Search for the cell housing the specified text and yield its [x, y] center coordinate. 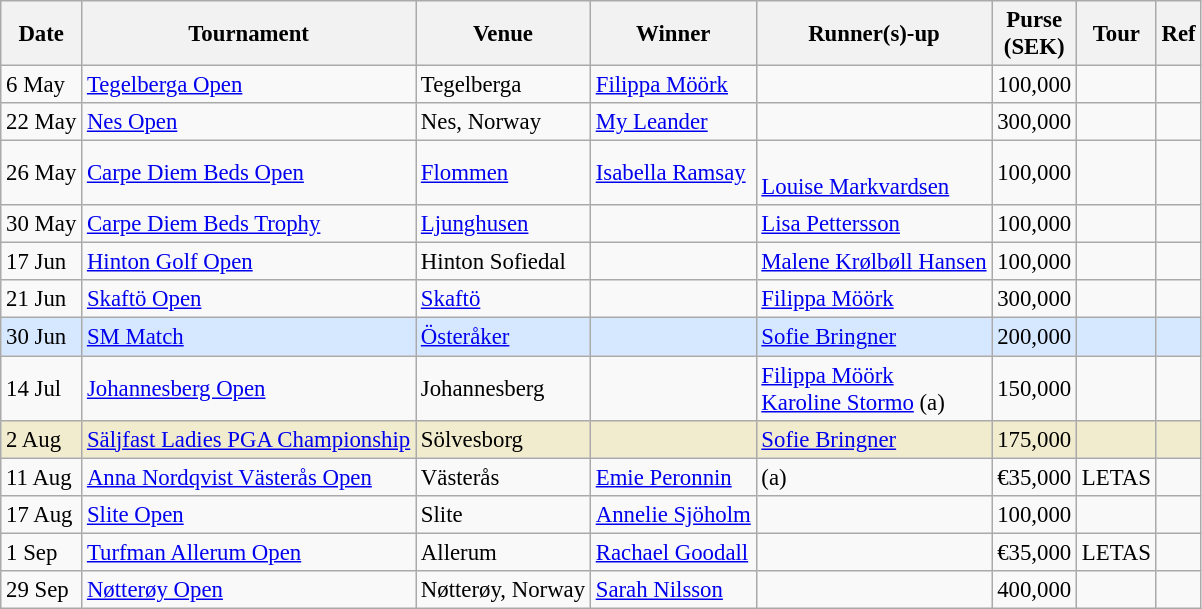
Rachael Goodall [673, 552]
Tour [1117, 34]
Tegelberga Open [249, 85]
22 May [42, 122]
Lisa Pettersson [874, 224]
29 Sep [42, 590]
Annelie Sjöholm [673, 514]
Purse(SEK) [1034, 34]
Slite [504, 514]
Turfman Allerum Open [249, 552]
Allerum [504, 552]
Nøtterøy, Norway [504, 590]
21 Jun [42, 299]
Winner [673, 34]
Carpe Diem Beds Open [249, 174]
26 May [42, 174]
Johannesberg Open [249, 388]
Hinton Golf Open [249, 262]
Flommen [504, 174]
Österåker [504, 337]
Hinton Sofiedal [504, 262]
Date [42, 34]
14 Jul [42, 388]
Filippa Möörk Karoline Stormo (a) [874, 388]
175,000 [1034, 439]
Nes Open [249, 122]
My Leander [673, 122]
(a) [874, 477]
Venue [504, 34]
6 May [42, 85]
Johannesberg [504, 388]
400,000 [1034, 590]
Ref [1178, 34]
Tournament [249, 34]
Sölvesborg [504, 439]
Sarah Nilsson [673, 590]
11 Aug [42, 477]
Skaftö Open [249, 299]
Nes, Norway [504, 122]
Carpe Diem Beds Trophy [249, 224]
Säljfast Ladies PGA Championship [249, 439]
2 Aug [42, 439]
Anna Nordqvist Västerås Open [249, 477]
150,000 [1034, 388]
Västerås [504, 477]
Isabella Ramsay [673, 174]
1 Sep [42, 552]
Louise Markvardsen [874, 174]
17 Jun [42, 262]
Skaftö [504, 299]
Ljunghusen [504, 224]
Nøtterøy Open [249, 590]
Malene Krølbøll Hansen [874, 262]
Emie Peronnin [673, 477]
200,000 [1034, 337]
30 Jun [42, 337]
30 May [42, 224]
Slite Open [249, 514]
SM Match [249, 337]
Tegelberga [504, 85]
Runner(s)-up [874, 34]
17 Aug [42, 514]
